From the cell containing the given text, extract its center point as (x, y) coordinate. 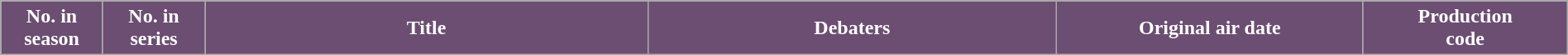
Debaters (852, 28)
Productioncode (1465, 28)
Original air date (1209, 28)
Title (427, 28)
No. inseries (154, 28)
No. inseason (52, 28)
